From the cell containing the given text, extract its center point as (X, Y) coordinate. 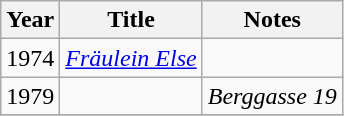
1979 (30, 96)
Fräulein Else (131, 58)
Year (30, 20)
Berggasse 19 (272, 96)
Notes (272, 20)
Title (131, 20)
1974 (30, 58)
